Return (X, Y) of the center of cell containing provided text 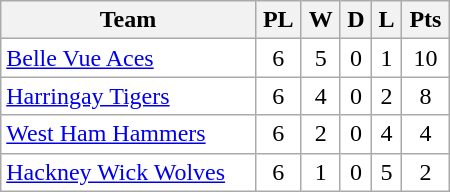
Team (128, 20)
W (320, 20)
PL (278, 20)
L (387, 20)
Hackney Wick Wolves (128, 172)
Harringay Tigers (128, 96)
West Ham Hammers (128, 134)
Pts (426, 20)
Belle Vue Aces (128, 58)
D (356, 20)
8 (426, 96)
10 (426, 58)
